Find where the given text appears and provide that cell's center as [X, Y] coordinate. 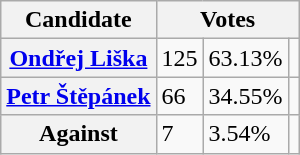
34.55% [246, 96]
125 [180, 58]
3.54% [246, 134]
Ondřej Liška [78, 58]
Votes [228, 20]
Candidate [78, 20]
Petr Štěpánek [78, 96]
7 [180, 134]
Against [78, 134]
66 [180, 96]
63.13% [246, 58]
